Detect which cell encompasses the target text, then output its [X, Y] center coordinate. 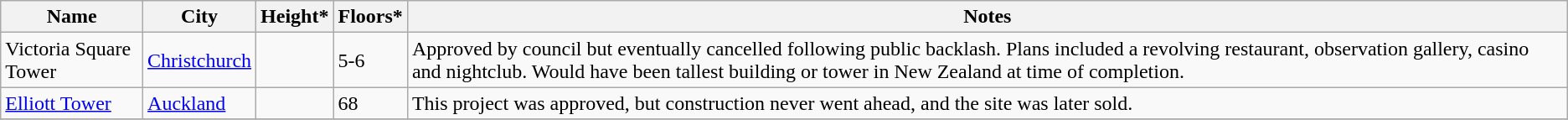
Notes [987, 17]
Floors* [370, 17]
Christchurch [199, 60]
Height* [295, 17]
This project was approved, but construction never went ahead, and the site was later sold. [987, 103]
Auckland [199, 103]
City [199, 17]
68 [370, 103]
Name [72, 17]
Victoria Square Tower [72, 60]
Elliott Tower [72, 103]
5-6 [370, 60]
